For the text-containing cell, return its midpoint in [x, y] coordinate format. 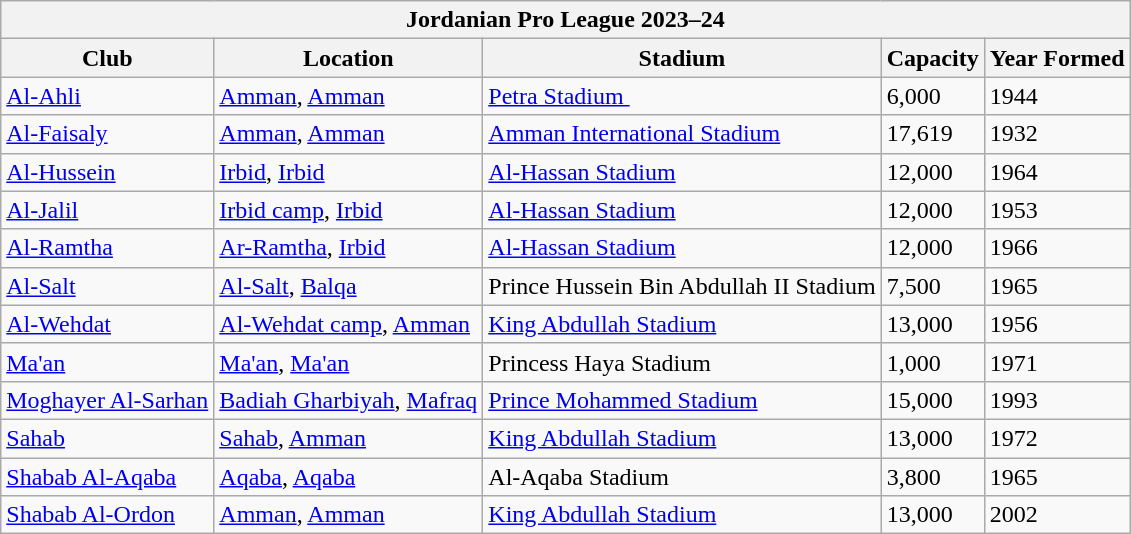
Al-Salt [108, 286]
Year Formed [1057, 58]
Club [108, 58]
Irbid, Irbid [348, 172]
Al-Aqaba Stadium [682, 477]
Amman International Stadium [682, 134]
15,000 [932, 400]
Sahab, Amman [348, 438]
Al-Jalil [108, 210]
1,000 [932, 362]
1964 [1057, 172]
3,800 [932, 477]
2002 [1057, 515]
Ma'an [108, 362]
1953 [1057, 210]
Al-Wehdat camp, Amman [348, 324]
Al-Wehdat [108, 324]
7,500 [932, 286]
Irbid camp, Irbid [348, 210]
Stadium [682, 58]
Princess Haya Stadium [682, 362]
1993 [1057, 400]
Shabab Al-Ordon [108, 515]
17,619 [932, 134]
1956 [1057, 324]
1972 [1057, 438]
Sahab [108, 438]
1944 [1057, 96]
Al-Faisaly [108, 134]
Al-Hussein [108, 172]
Al-Salt, Balqa [348, 286]
Location [348, 58]
Ar-Ramtha, Irbid [348, 248]
Aqaba, Aqaba [348, 477]
Petra Stadium [682, 96]
Capacity [932, 58]
Prince Mohammed Stadium [682, 400]
1966 [1057, 248]
Prince Hussein Bin Abdullah II Stadium [682, 286]
Badiah Gharbiyah, Mafraq [348, 400]
6,000 [932, 96]
Ma'an, Ma'an [348, 362]
Al-Ramtha [108, 248]
Moghayer Al-Sarhan [108, 400]
1971 [1057, 362]
Al-Ahli [108, 96]
Jordanian Pro League 2023–24 [566, 20]
Shabab Al-Aqaba [108, 477]
1932 [1057, 134]
